For the text-containing cell, return its midpoint in (X, Y) coordinate format. 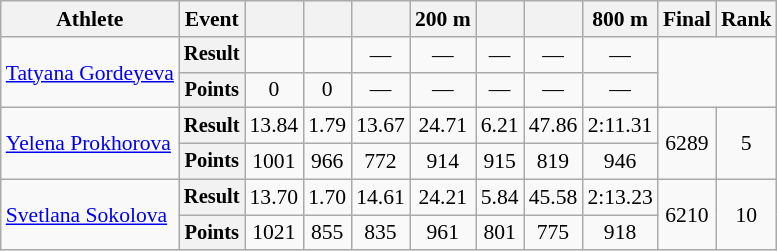
1001 (274, 162)
10 (746, 214)
5.84 (500, 197)
Final (687, 19)
914 (443, 162)
45.58 (554, 197)
13.84 (274, 126)
772 (380, 162)
1021 (274, 233)
2:11.31 (620, 126)
855 (327, 233)
14.61 (380, 197)
819 (554, 162)
Svetlana Sokolova (90, 214)
2:13.23 (620, 197)
6289 (687, 144)
801 (500, 233)
Yelena Prokhorova (90, 144)
6210 (687, 214)
13.70 (274, 197)
5 (746, 144)
835 (380, 233)
200 m (443, 19)
918 (620, 233)
Athlete (90, 19)
47.86 (554, 126)
13.67 (380, 126)
1.70 (327, 197)
961 (443, 233)
775 (554, 233)
1.79 (327, 126)
24.21 (443, 197)
800 m (620, 19)
Rank (746, 19)
Event (212, 19)
915 (500, 162)
24.71 (443, 126)
966 (327, 162)
6.21 (500, 126)
946 (620, 162)
Tatyana Gordeyeva (90, 72)
